From the cell containing the given text, extract its center point as (X, Y) coordinate. 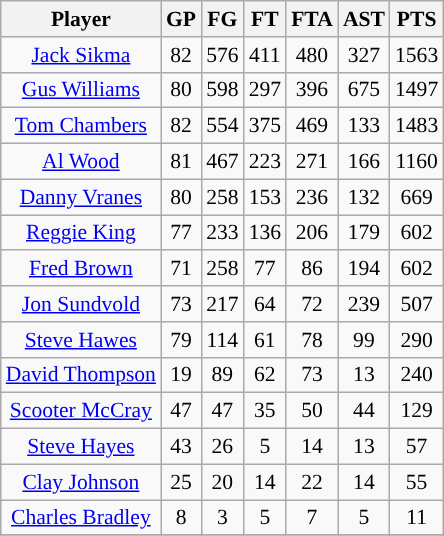
25 (181, 482)
239 (364, 304)
467 (222, 162)
153 (266, 197)
99 (364, 340)
217 (222, 304)
Player (81, 19)
129 (416, 411)
61 (266, 340)
89 (222, 375)
Jon Sundvold (81, 304)
480 (312, 55)
133 (364, 126)
375 (266, 126)
David Thompson (81, 375)
240 (416, 375)
Clay Johnson (81, 482)
64 (266, 304)
11 (416, 518)
Fred Brown (81, 269)
62 (266, 375)
35 (266, 411)
Danny Vranes (81, 197)
271 (312, 162)
411 (266, 55)
223 (266, 162)
675 (364, 90)
GP (181, 19)
81 (181, 162)
Charles Bradley (81, 518)
Steve Hayes (81, 447)
233 (222, 233)
26 (222, 447)
50 (312, 411)
43 (181, 447)
Gus Williams (81, 90)
86 (312, 269)
57 (416, 447)
55 (416, 482)
576 (222, 55)
3 (222, 518)
297 (266, 90)
236 (312, 197)
22 (312, 482)
FTA (312, 19)
132 (364, 197)
AST (364, 19)
290 (416, 340)
469 (312, 126)
20 (222, 482)
7 (312, 518)
194 (364, 269)
507 (416, 304)
19 (181, 375)
1563 (416, 55)
Steve Hawes (81, 340)
Al Wood (81, 162)
FG (222, 19)
FT (266, 19)
1160 (416, 162)
1483 (416, 126)
179 (364, 233)
669 (416, 197)
Scooter McCray (81, 411)
Jack Sikma (81, 55)
136 (266, 233)
1497 (416, 90)
79 (181, 340)
8 (181, 518)
327 (364, 55)
44 (364, 411)
554 (222, 126)
598 (222, 90)
71 (181, 269)
Reggie King (81, 233)
PTS (416, 19)
Tom Chambers (81, 126)
166 (364, 162)
396 (312, 90)
78 (312, 340)
206 (312, 233)
72 (312, 304)
114 (222, 340)
